Locate the cell with the specified text and output its (X, Y) center coordinate. 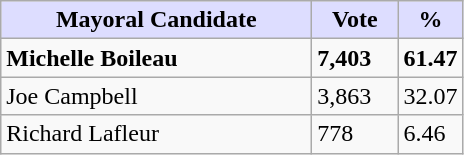
Vote (355, 20)
32.07 (430, 96)
6.46 (430, 134)
Mayoral Candidate (156, 20)
Michelle Boileau (156, 58)
778 (355, 134)
7,403 (355, 58)
Joe Campbell (156, 96)
61.47 (430, 58)
% (430, 20)
Richard Lafleur (156, 134)
3,863 (355, 96)
